Return the (x, y) coordinate for the center point of the cell that contains the specified text.  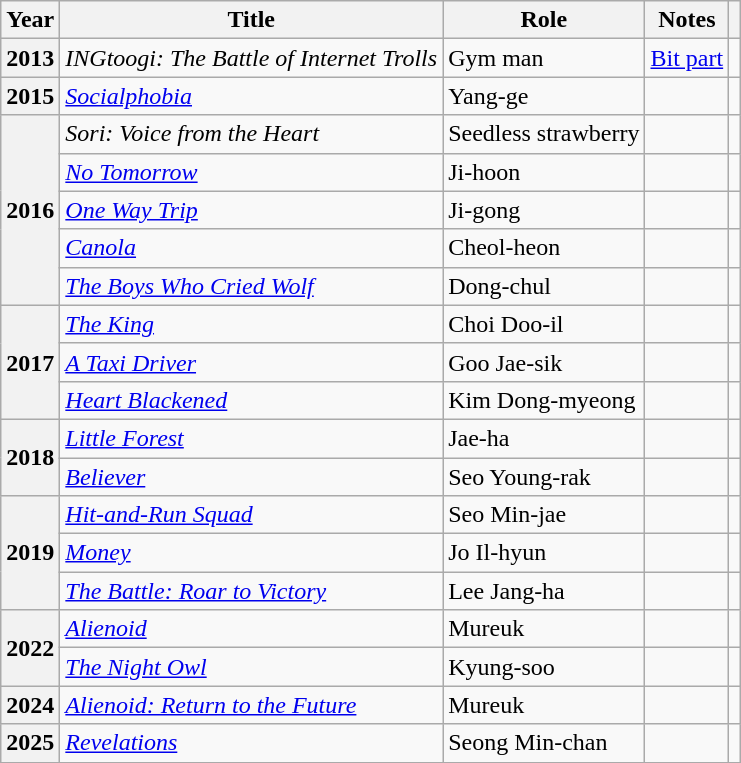
Money (252, 553)
Lee Jang-ha (544, 591)
Jae-ha (544, 438)
2024 (30, 705)
2013 (30, 58)
Revelations (252, 743)
Yang-ge (544, 96)
Goo Jae-sik (544, 362)
Year (30, 20)
One Way Trip (252, 210)
Canola (252, 248)
Heart Blackened (252, 400)
Socialphobia (252, 96)
Alienoid (252, 629)
A Taxi Driver (252, 362)
2017 (30, 362)
Little Forest (252, 438)
Ji-gong (544, 210)
The Battle: Roar to Victory (252, 591)
Cheol-heon (544, 248)
Ji-hoon (544, 172)
Hit-and-Run Squad (252, 515)
Title (252, 20)
2015 (30, 96)
2025 (30, 743)
Role (544, 20)
Kim Dong-myeong (544, 400)
Notes (687, 20)
Jo Il-hyun (544, 553)
INGtoogi: The Battle of Internet Trolls (252, 58)
The King (252, 324)
Bit part (687, 58)
Seo Young-rak (544, 477)
Seedless strawberry (544, 134)
The Boys Who Cried Wolf (252, 286)
Sori: Voice from the Heart (252, 134)
2022 (30, 648)
Alienoid: Return to the Future (252, 705)
2018 (30, 457)
Kyung-soo (544, 667)
No Tomorrow (252, 172)
Believer (252, 477)
Choi Doo-il (544, 324)
Dong-chul (544, 286)
Seo Min-jae (544, 515)
Gym man (544, 58)
2019 (30, 553)
The Night Owl (252, 667)
Seong Min-chan (544, 743)
2016 (30, 210)
